Locate the cell with the specified text and output its [X, Y] center coordinate. 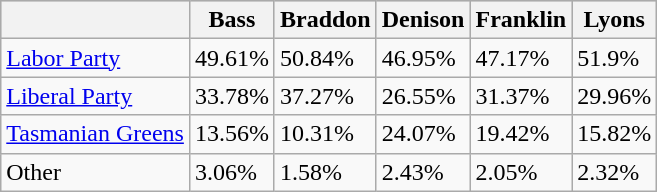
3.06% [232, 172]
Franklin [521, 20]
19.42% [521, 134]
2.05% [521, 172]
2.32% [614, 172]
24.07% [423, 134]
Tasmanian Greens [96, 134]
47.17% [521, 58]
Other [96, 172]
Labor Party [96, 58]
15.82% [614, 134]
13.56% [232, 134]
10.31% [325, 134]
50.84% [325, 58]
31.37% [521, 96]
Lyons [614, 20]
Bass [232, 20]
49.61% [232, 58]
26.55% [423, 96]
2.43% [423, 172]
37.27% [325, 96]
Liberal Party [96, 96]
Braddon [325, 20]
29.96% [614, 96]
1.58% [325, 172]
46.95% [423, 58]
51.9% [614, 58]
Denison [423, 20]
33.78% [232, 96]
